For the text-containing cell, return its midpoint in (X, Y) coordinate format. 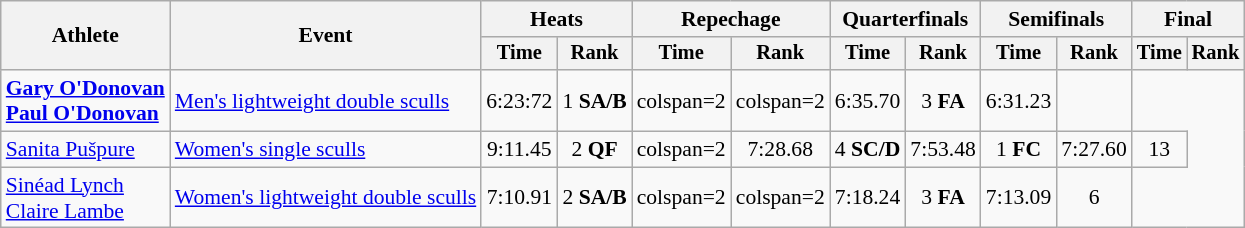
7:18.24 (868, 198)
6:31.23 (1018, 100)
7:28.68 (780, 150)
Gary O'DonovanPaul O'Donovan (86, 100)
9:11.45 (519, 150)
Quarterfinals (906, 19)
1 SA/B (594, 100)
Women's single sculls (326, 150)
Repechage (731, 19)
7:13.09 (1018, 198)
Sanita Pušpure (86, 150)
Sinéad LynchClaire Lambe (86, 198)
1 FC (1018, 150)
Men's lightweight double sculls (326, 100)
Event (326, 36)
6:23:72 (519, 100)
7:53.48 (942, 150)
7:10.91 (519, 198)
6:35.70 (868, 100)
4 SC/D (868, 150)
Women's lightweight double sculls (326, 198)
6 (1094, 198)
Athlete (86, 36)
Semifinals (1056, 19)
2 QF (594, 150)
13 (1160, 150)
2 SA/B (594, 198)
Final (1188, 19)
7:27.60 (1094, 150)
Heats (556, 19)
